Determine the (x, y) coordinate at the center of the cell enclosing the given text.  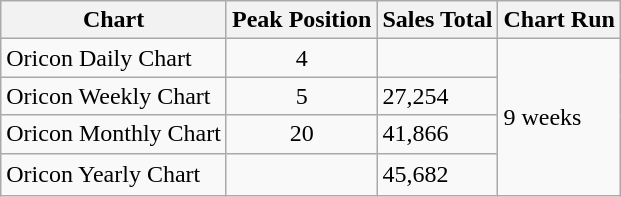
Chart Run (559, 20)
9 weeks (559, 118)
Oricon Weekly Chart (114, 96)
Peak Position (301, 20)
Oricon Monthly Chart (114, 134)
45,682 (438, 174)
41,866 (438, 134)
5 (301, 96)
20 (301, 134)
4 (301, 58)
Chart (114, 20)
Oricon Daily Chart (114, 58)
Oricon Yearly Chart (114, 174)
Sales Total (438, 20)
27,254 (438, 96)
